Extract the (x, y) coordinate from the center of the cell holding the provided text.  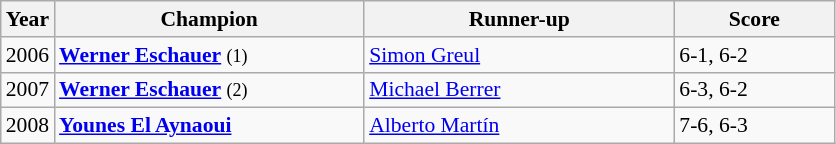
Simon Greul (519, 55)
Werner Eschauer (2) (209, 90)
Alberto Martín (519, 126)
6-3, 6-2 (754, 90)
Champion (209, 19)
Werner Eschauer (1) (209, 55)
2006 (28, 55)
Michael Berrer (519, 90)
2007 (28, 90)
2008 (28, 126)
7-6, 6-3 (754, 126)
Runner-up (519, 19)
Year (28, 19)
Score (754, 19)
6-1, 6-2 (754, 55)
Younes El Aynaoui (209, 126)
